Return the (x, y) coordinate for the center point of the cell that contains the specified text.  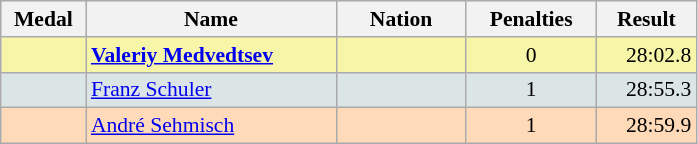
Nation (401, 19)
0 (531, 55)
28:55.3 (646, 90)
Franz Schuler (211, 90)
Name (211, 19)
Penalties (531, 19)
28:02.8 (646, 55)
André Sehmisch (211, 126)
Result (646, 19)
Valeriy Medvedtsev (211, 55)
Medal (44, 19)
28:59.9 (646, 126)
